Capture the cell that displays the provided text and extract its [X, Y] central coordinate. 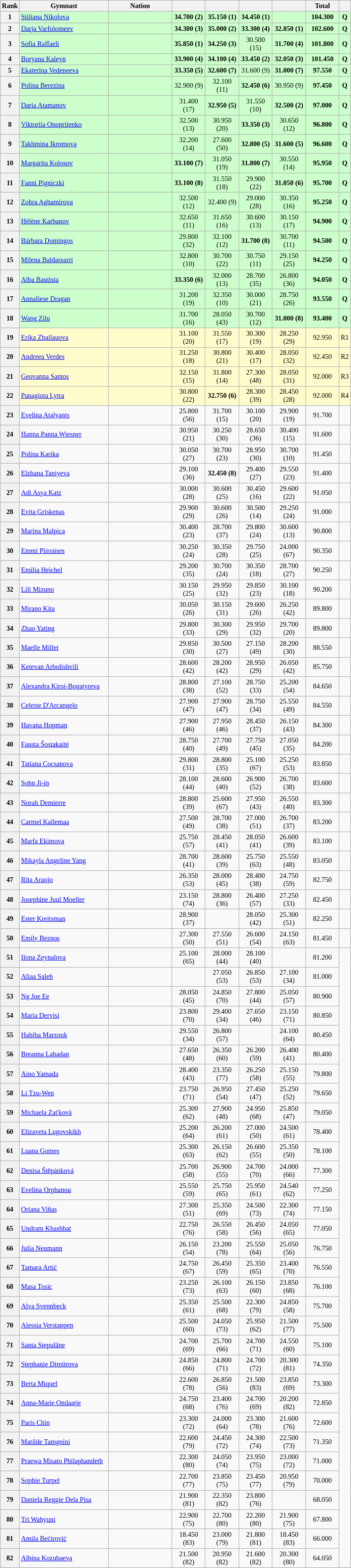
27.650 (48) [189, 1054]
Evelina Orphanou [64, 1190]
26.450 (59) [222, 1267]
32.500 (13) [189, 125]
Milena Baldassarri [64, 260]
97.550 [322, 71]
28.750 (26) [289, 299]
93.550 [322, 299]
80.900 [322, 996]
80.450 [322, 1035]
31.700 (4) [289, 44]
Alva Svennbeck [64, 1306]
21.600 (82) [256, 1558]
25.300 (63) [189, 1151]
78.100 [322, 1151]
25.350 (50) [289, 1151]
Elizaveta Lugovskikh [64, 1132]
Boryana Kaleyn [64, 59]
Ekaterina Vedeneeva [64, 71]
30.600 (25) [222, 493]
24.450 (72) [222, 1442]
30.800 (22) [189, 396]
24.150 (63) [289, 938]
Berta Miquel [64, 1384]
31.600 (5) [289, 144]
Emily Beznos [64, 938]
83.600 [322, 783]
96.600 [322, 144]
26.900 (52) [256, 783]
27.600 (50) [222, 144]
26.050 (42) [289, 667]
30.150 (17) [289, 221]
26.800 (36) [289, 280]
32.500 (2) [289, 105]
30.050 (27) [189, 454]
Ng Joe Ee [64, 996]
25.850 (47) [289, 1112]
23.150 (71) [289, 1016]
29.900 (19) [289, 415]
Takhmina Ikromova [64, 144]
83.100 [322, 841]
20.950 (82) [222, 1558]
38 [10, 706]
20.300 (81) [289, 1364]
32.600 (7) [222, 71]
90.250 [322, 570]
20.300 (80) [289, 1558]
Lili Mizuno [64, 589]
32 [10, 589]
Emmi Piiroinen [64, 551]
30.950 (21) [189, 434]
35.150 (1) [222, 17]
9 [10, 144]
90.800 [322, 531]
27.450 (47) [256, 1093]
79.800 [322, 1074]
28.400 (38) [256, 880]
Li Tzu-Wen [64, 1093]
30.050 (26) [189, 609]
31.400 (17) [189, 105]
29.200 (35) [189, 570]
92.450 [322, 357]
56 [10, 1054]
46 [10, 861]
25.250 (53) [289, 764]
47 [10, 880]
37 [10, 686]
26.400 (41) [289, 1054]
Adi Asya Katz [64, 493]
28.050 (41) [256, 841]
23.950 (75) [256, 1461]
28.100 (40) [256, 958]
Ketevan Arbolishvili [64, 667]
Celeste D'Arcangelo [64, 706]
23.800 (76) [256, 1500]
Evelina Atalyants [64, 415]
33.350 (6) [189, 280]
91.700 [322, 415]
22.750 (76) [189, 1229]
29.600 (22) [289, 493]
29.550 (34) [189, 1035]
23.800 (70) [189, 1016]
26.250 (58) [256, 1074]
79.650 [322, 1093]
32.000 (13) [222, 280]
Stephanie Dimitrova [64, 1364]
61 [10, 1151]
23.450 (77) [256, 1481]
28.400 (43) [189, 1074]
30.400 (17) [256, 357]
26.150 (43) [289, 725]
22.350 (82) [222, 1500]
49 [10, 919]
30.600 (26) [222, 512]
Darja Varfolomeev [64, 29]
74.350 [322, 1364]
24.850 (70) [222, 996]
24 [10, 434]
21.900 (81) [189, 1500]
30.550 (14) [289, 163]
32.350 (10) [222, 299]
27.250 (33) [289, 899]
25.750 (65) [222, 1190]
91.450 [322, 454]
Amila Bećirović [64, 1538]
29.800 (32) [189, 241]
30.400 (15) [289, 434]
23.300 (72) [189, 1423]
93.400 [322, 318]
28.650 (36) [256, 434]
Hélène Karbanov [64, 221]
25.600 (67) [222, 803]
Breanna Labadan [64, 1054]
30.300 (19) [256, 338]
29.900 (22) [256, 183]
27.950 (46) [222, 725]
25.700 (58) [189, 1171]
21.500 (77) [289, 1325]
59 [10, 1112]
28.800 (39) [189, 803]
30.700 (10) [289, 454]
Alessia Verstappen [64, 1325]
25.550 (59) [189, 1190]
25.150 (55) [289, 1074]
23.000 (79) [222, 1538]
22.200 (80) [256, 1519]
28.900 (37) [189, 919]
Total [322, 6]
101.800 [322, 44]
41 [10, 764]
Ester Kreitsman [64, 919]
33.450 (2) [256, 59]
Emilia Heichel [64, 570]
23.250 (73) [189, 1287]
30.700 (24) [222, 570]
Hanna Panna Wiesner [64, 434]
66 [10, 1248]
Havana Hopman [64, 725]
24.000 (64) [222, 1423]
28.050 (31) [289, 376]
22.300 (74) [289, 1209]
Erika Zhailauova [64, 338]
30.800 (21) [222, 357]
28.000 (45) [222, 880]
52 [10, 977]
24.300 (74) [256, 1442]
Julia Neumann [64, 1248]
Ilona Zeynalova [64, 958]
71 [10, 1345]
30.000 (21) [256, 299]
33 [10, 609]
28.600 (42) [189, 667]
72.600 [322, 1423]
Margarita Kolosov [64, 163]
95.250 [322, 202]
73 [10, 1384]
21.800 (81) [256, 1538]
80 [10, 1519]
Polina Karika [64, 454]
Santa Stepulāne [64, 1345]
31.800 (7) [256, 163]
25.700 (66) [222, 1345]
28.750 (34) [256, 706]
25.050 (56) [289, 1248]
26.200 (61) [222, 1132]
63 [10, 1190]
32.100 (11) [222, 86]
23.300 (78) [256, 1423]
79.050 [322, 1112]
32.750 (6) [222, 396]
34 [10, 628]
27.050 (53) [222, 977]
31 [10, 570]
60 [10, 1132]
34.300 (3) [189, 29]
34.450 (1) [256, 17]
31.700 (15) [222, 415]
82.450 [322, 899]
Evita Griskenas [64, 512]
33.100 (7) [189, 163]
82.250 [322, 919]
45 [10, 841]
83.200 [322, 822]
30.500 (27) [222, 647]
24.750 (68) [189, 1403]
82 [10, 1558]
27.500 (49) [189, 822]
25.350 (65) [256, 1267]
75 [10, 1423]
25.950 (62) [256, 1325]
17 [10, 299]
27.000 (51) [256, 822]
24.050 (74) [222, 1461]
20.950 (79) [289, 1481]
77.250 [322, 1190]
65 [10, 1229]
22.600 (79) [189, 1442]
6 [10, 86]
31.000 (7) [289, 71]
43 [10, 803]
27.000 (50) [256, 1132]
27 [10, 493]
69 [10, 1306]
55 [10, 1035]
25.200 (54) [289, 686]
25.800 (56) [189, 415]
31.650 (16) [222, 221]
27.050 (35) [289, 745]
29.800 (33) [189, 628]
28.750 (40) [189, 745]
29.850 (23) [256, 589]
Sofia Raffaeli [64, 44]
26 [10, 473]
20 [10, 357]
30.450 (16) [256, 493]
23.350 (77) [222, 1074]
Polina Berezina [64, 86]
30.700 (23) [222, 454]
79 [10, 1500]
83.300 [322, 803]
50 [10, 938]
26.350 (53) [189, 880]
5 [10, 71]
33.300 (4) [256, 29]
57 [10, 1074]
30.950 (9) [289, 86]
11 [10, 183]
Annaliese Dragan [64, 299]
26.550 (40) [289, 803]
Alexandra Kiroi-Bogatyreva [64, 686]
24.950 (68) [256, 1112]
30.750 (11) [256, 260]
26.150 (60) [256, 1287]
78.400 [322, 1132]
Panagiota Lytra [64, 396]
29.600 (26) [256, 609]
25.950 (61) [256, 1190]
25.750 (57) [189, 841]
Daniela Reggie Dela Pisa [64, 1500]
Zohra Aghamirova [64, 202]
30.700 (12) [256, 318]
21 [10, 376]
Anna-Marie Ondaatje [64, 1403]
25.100 (67) [256, 764]
28.050 (45) [189, 996]
76.100 [322, 1287]
27.750 (45) [256, 745]
24.500 (73) [256, 1209]
22.600 (78) [189, 1384]
71.350 [322, 1442]
32.100 (12) [222, 241]
94.050 [322, 280]
22.700 (80) [222, 1519]
27.950 (43) [256, 803]
26.450 (56) [256, 1229]
R3 [345, 376]
72.850 [322, 1403]
Marfa Ekimova [64, 841]
29.400 (27) [256, 473]
91.400 [322, 473]
31.550 (17) [222, 338]
28.700 (38) [222, 822]
26.700 (38) [289, 783]
26.850 (56) [222, 1384]
26.400 (57) [256, 899]
34.250 (3) [222, 44]
30.350 (28) [222, 551]
Tamara Artić [64, 1267]
Josephine Juul Moeller [64, 899]
29.000 (28) [256, 202]
35.000 (2) [222, 29]
28.050 (32) [289, 357]
28.000 (44) [222, 958]
26.950 (54) [222, 1093]
32.900 (9) [189, 86]
21.600 (76) [289, 1423]
30.700 (11) [289, 241]
24.850 (66) [189, 1364]
35 [10, 647]
72 [10, 1364]
25.250 (52) [289, 1093]
77.300 [322, 1171]
29 [10, 531]
76.750 [322, 1248]
24.700 (72) [256, 1364]
76 [10, 1442]
67.800 [322, 1519]
31.200 (19) [189, 299]
30.350 (16) [289, 202]
24.500 (61) [289, 1132]
7 [10, 105]
23.750 (71) [189, 1093]
Viktoriia Onopriienko [64, 125]
74 [10, 1403]
40 [10, 745]
70 [10, 1325]
25.350 (69) [222, 1209]
82.750 [322, 880]
35.850 (1) [189, 44]
27.300 (50) [189, 938]
36 [10, 667]
24.700 (70) [256, 1171]
31.000 (8) [289, 318]
30.000 (28) [189, 493]
28.050 (43) [222, 318]
24.100 (64) [289, 1035]
Zhao Yating [64, 628]
24.750 (67) [189, 1267]
54 [10, 1016]
31.550 (10) [256, 105]
85.750 [322, 667]
Daria Atamanov [64, 105]
30.650 (12) [289, 125]
101.450 [322, 59]
27.100 (52) [222, 686]
31.550 (18) [222, 183]
91.600 [322, 434]
70.000 [322, 1481]
26.800 (57) [222, 1035]
90.200 [322, 589]
62 [10, 1171]
24.540 (62) [289, 1190]
25.300 (62) [189, 1112]
80.400 [322, 1054]
28.700 (35) [256, 280]
Praewa Misato Philaphandeth [64, 1461]
78 [10, 1481]
29.400 (34) [222, 1016]
Oriana Viñas [64, 1209]
25.350 (61) [189, 1306]
Rank [10, 6]
23.200 (78) [222, 1248]
23.850 (68) [289, 1287]
33.900 (4) [189, 59]
22.500 (73) [289, 1442]
27.550 (51) [222, 938]
26.600 (55) [256, 1151]
26.250 (42) [289, 609]
23.400 (76) [222, 1403]
27.900 (48) [222, 1112]
31.100 (20) [189, 338]
Denisa Štěpánková [64, 1171]
29.750 (25) [256, 551]
26.600 (39) [289, 841]
30.950 (20) [222, 125]
58 [10, 1093]
83.050 [322, 861]
31.700 (8) [256, 241]
R4 [345, 396]
24.700 (71) [256, 1345]
28.950 (29) [256, 667]
30.500 (14) [256, 512]
53 [10, 996]
Habiba Marzouk [64, 1035]
28.800 (35) [222, 764]
Stiliana Nikolova [64, 17]
33.350 (3) [256, 125]
91.000 [322, 512]
16 [10, 280]
28.250 (29) [289, 338]
95.700 [322, 183]
27.300 (48) [256, 376]
29.550 (23) [289, 473]
Sophie Turpel [64, 1481]
77 [10, 1461]
Sohn Ji-in [64, 783]
28.600 (40) [222, 783]
23.150 (74) [189, 899]
22 [10, 396]
14 [10, 241]
28.200 (30) [289, 647]
22.700 (77) [189, 1481]
30.100 (18) [289, 589]
30.150 (31) [222, 609]
29.850 (30) [189, 647]
21.500 (82) [189, 1558]
73.300 [322, 1384]
27.100 (34) [289, 977]
26.700 (37) [289, 822]
81.200 [322, 958]
44 [10, 822]
Marina Malpica [64, 531]
32.800 (5) [256, 144]
24.800 (71) [222, 1364]
28.800 (36) [222, 899]
104.300 [322, 17]
25.550 (64) [256, 1248]
Fausta Šostakaitė [64, 745]
18 [10, 318]
33.100 (8) [189, 183]
68.050 [322, 1500]
22.300 (80) [189, 1461]
29.800 (31) [189, 764]
84.300 [322, 725]
32.800 (10) [189, 260]
25.200 (64) [189, 1132]
23.850 (75) [222, 1481]
Matilde Tamgnini [64, 1442]
23.000 (72) [289, 1461]
Gymnast [64, 6]
26.550 (58) [222, 1229]
28.600 (39) [222, 861]
26.350 (60) [222, 1054]
29.100 (36) [189, 473]
48 [10, 899]
75.700 [322, 1306]
75.100 [322, 1345]
64 [10, 1209]
25.050 (57) [289, 996]
Masa Tosic [64, 1287]
R2 [345, 357]
22.900 (75) [189, 1519]
15 [10, 260]
26.150 (54) [189, 1248]
4 [10, 59]
94.250 [322, 260]
25.100 (65) [189, 958]
81.450 [322, 938]
31.700 (16) [189, 318]
32.050 (3) [289, 59]
29.700 (20) [289, 628]
29.900 (29) [189, 512]
27.300 (51) [189, 1209]
30 [10, 551]
39 [10, 725]
24.050 (73) [222, 1325]
25.550 (49) [289, 706]
Alba Bautista [64, 280]
67 [10, 1267]
30.100 (20) [256, 415]
28 [10, 512]
27.800 (44) [256, 996]
32.150 (15) [189, 376]
51 [10, 958]
Fanni Pigniczki [64, 183]
90.350 [322, 551]
Rita Araujo [64, 880]
76.550 [322, 1267]
24.050 (65) [289, 1229]
28.100 (44) [189, 783]
91.050 [322, 493]
Carmel Kallemaa [64, 822]
32.450 (6) [256, 86]
Aliaa Saleh [64, 977]
80.850 [322, 1016]
31.050 (19) [222, 163]
30.250 (30) [222, 434]
Luana Gomes [64, 1151]
66.000 [322, 1538]
13 [10, 221]
95.950 [322, 163]
Maelle Millet [64, 647]
32.650 (11) [189, 221]
96.800 [322, 125]
29.800 (24) [256, 531]
102.600 [322, 29]
97.450 [322, 86]
32.850 (1) [289, 29]
42 [10, 783]
28.750 (33) [256, 686]
Tri Wahyuni [64, 1519]
28.700 (41) [189, 861]
30.350 (18) [256, 570]
23.400 (70) [289, 1267]
64.050 [322, 1558]
26.100 (63) [222, 1287]
32.450 (8) [222, 473]
21.500 (83) [256, 1384]
25.300 (51) [289, 919]
32.200 (14) [189, 144]
20.200 (82) [289, 1403]
31.600 (9) [256, 71]
31.250 (18) [189, 357]
32.500 (12) [189, 202]
Tatiana Cocsanova [64, 764]
27.900 (46) [189, 725]
31.050 (6) [289, 183]
81.000 [322, 977]
12 [10, 202]
68 [10, 1287]
30.300 (29) [222, 628]
26.850 (53) [256, 977]
23 [10, 415]
10 [10, 163]
25.500 (68) [222, 1306]
29.250 (24) [289, 512]
71.000 [322, 1461]
1 [10, 17]
28.700 (27) [289, 570]
28.450 (28) [289, 396]
25 [10, 454]
28.700 (37) [222, 531]
30.700 (22) [222, 260]
84.200 [322, 745]
32.950 (5) [222, 105]
28.950 (30) [256, 454]
28.300 (39) [256, 396]
34.100 (4) [222, 59]
30.150 (25) [189, 589]
Andreea Verdes [64, 357]
21.900 (75) [289, 1519]
24.750 (59) [289, 880]
28.450 (41) [222, 841]
Elzhana Taniyeva [64, 473]
26.200 (59) [256, 1054]
97.000 [322, 105]
Michaela Zaťková [64, 1112]
2 [10, 29]
8 [10, 125]
24.000 (66) [289, 1171]
94.500 [322, 241]
30.400 (23) [189, 531]
24.850 (58) [289, 1306]
28.450 (37) [256, 725]
Geovanna Santos [64, 376]
83.850 [322, 764]
22.300 (79) [256, 1306]
25.500 (60) [189, 1325]
Undram Khashbat [64, 1229]
19 [10, 338]
3 [10, 44]
Mirano Kita [64, 609]
30.250 (24) [189, 551]
77.150 [322, 1209]
R1 [345, 338]
25.550 (48) [289, 861]
Norah Demierre [64, 803]
28.800 (38) [189, 686]
75.500 [322, 1325]
77.050 [322, 1229]
31.800 (14) [222, 376]
27.700 (49) [222, 745]
33.350 (5) [189, 71]
Wang Zilu [64, 318]
25.750 (63) [256, 861]
88.550 [322, 647]
29.150 (25) [289, 260]
Aino Yamada [64, 1074]
30.500 (15) [256, 44]
Nation [140, 6]
94.900 [322, 221]
34.700 (2) [189, 17]
26.150 (62) [222, 1151]
84.650 [322, 686]
32.400 (9) [222, 202]
Mikayla Angeline Yang [64, 861]
92.950 [322, 338]
81 [10, 1538]
Maria Dervisi [64, 1016]
28.200 (42) [222, 667]
24.550 (60) [289, 1345]
Bárbara Domingos [64, 241]
Albina Kozubaeva [64, 1558]
27.150 (49) [256, 647]
27.650 (46) [256, 1016]
24.000 (67) [289, 551]
84.550 [322, 706]
23.850 (69) [289, 1384]
Paris Chin [64, 1423]
26.600 (54) [256, 938]
28.050 (42) [256, 919]
26.900 (55) [222, 1171]
